Extract the (x, y) coordinate from the center of the cell holding the provided text.  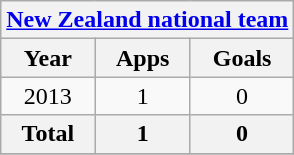
New Zealand national team (148, 20)
Total (48, 134)
2013 (48, 96)
Apps (142, 58)
Year (48, 58)
Goals (242, 58)
